Extract the (X, Y) coordinate from the center of the cell holding the provided text.  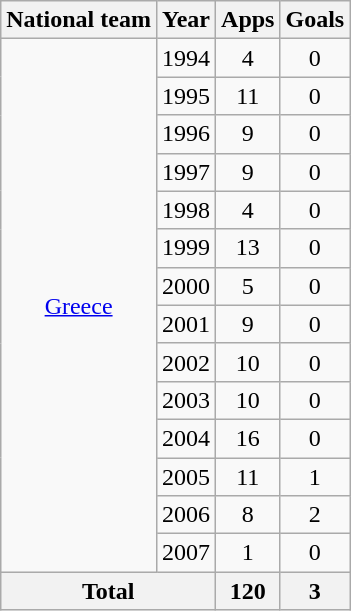
1997 (186, 172)
Year (186, 20)
120 (248, 591)
2002 (186, 362)
2006 (186, 515)
Goals (315, 20)
16 (248, 438)
2000 (186, 286)
2001 (186, 324)
Total (108, 591)
1994 (186, 58)
13 (248, 248)
2005 (186, 477)
Apps (248, 20)
Greece (79, 306)
5 (248, 286)
1998 (186, 210)
2004 (186, 438)
1996 (186, 134)
8 (248, 515)
1995 (186, 96)
National team (79, 20)
2 (315, 515)
3 (315, 591)
1999 (186, 248)
2003 (186, 400)
2007 (186, 553)
